Extract the (X, Y) coordinate from the center of the cell holding the provided text.  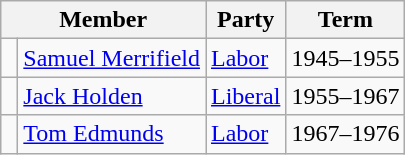
Liberal (246, 96)
Samuel Merrifield (112, 58)
Term (346, 20)
Party (246, 20)
Tom Edmunds (112, 134)
Member (104, 20)
1955–1967 (346, 96)
1945–1955 (346, 58)
1967–1976 (346, 134)
Jack Holden (112, 96)
